For the text-containing cell, return its midpoint in (x, y) coordinate format. 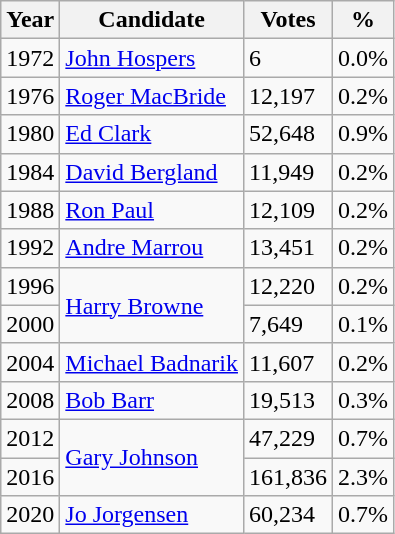
Harry Browne (152, 305)
Andre Marrou (152, 248)
1988 (30, 210)
Michael Badnarik (152, 362)
Bob Barr (152, 400)
Year (30, 20)
Ed Clark (152, 134)
1984 (30, 172)
13,451 (288, 248)
0.3% (364, 400)
1992 (30, 248)
Votes (288, 20)
12,220 (288, 286)
60,234 (288, 515)
0.0% (364, 58)
6 (288, 58)
Candidate (152, 20)
0.1% (364, 324)
% (364, 20)
12,109 (288, 210)
52,648 (288, 134)
John Hospers (152, 58)
2020 (30, 515)
1996 (30, 286)
11,607 (288, 362)
Jo Jorgensen (152, 515)
2004 (30, 362)
2008 (30, 400)
2.3% (364, 477)
David Bergland (152, 172)
1976 (30, 96)
0.9% (364, 134)
1972 (30, 58)
161,836 (288, 477)
2000 (30, 324)
19,513 (288, 400)
Roger MacBride (152, 96)
7,649 (288, 324)
2012 (30, 438)
1980 (30, 134)
Ron Paul (152, 210)
12,197 (288, 96)
2016 (30, 477)
Gary Johnson (152, 457)
11,949 (288, 172)
47,229 (288, 438)
